Capture the cell that displays the provided text and extract its (x, y) central coordinate. 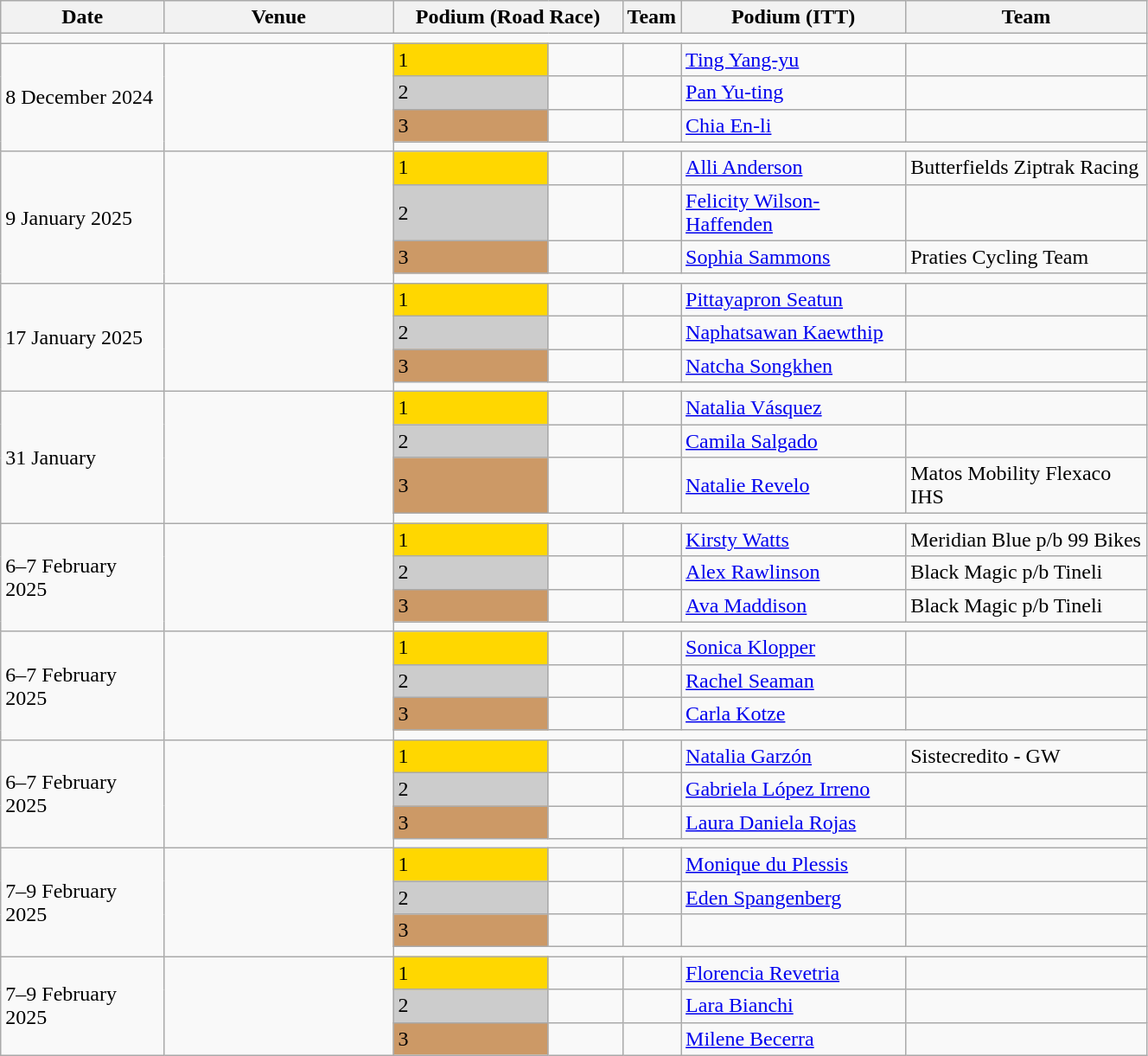
Camila Salgado (794, 441)
Sophia Sammons (794, 257)
9 January 2025 (83, 217)
Florencia Revetria (794, 973)
8 December 2024 (83, 97)
Alli Anderson (794, 168)
Kirsty Watts (794, 540)
17 January 2025 (83, 337)
Chia En-li (794, 125)
Matos Mobility Flexaco IHS (1027, 486)
Butterfields Ziptrak Racing (1027, 168)
Monique du Plessis (794, 865)
Eden Spangenberg (794, 898)
Rachel Seaman (794, 681)
Lara Bianchi (794, 1006)
Natcha Songkhen (794, 366)
Natalia Vásquez (794, 408)
Gabriela López Irreno (794, 789)
31 January (83, 458)
Meridian Blue p/b 99 Bikes (1027, 540)
Milene Becerra (794, 1039)
Alex Rawlinson (794, 573)
Date (83, 17)
Pittayapron Seatun (794, 299)
Podium (Road Race) (508, 17)
Sistecredito - GW (1027, 756)
Venue (278, 17)
Carla Kotze (794, 714)
Pan Yu-ting (794, 93)
Praties Cycling Team (1027, 257)
Ava Maddison (794, 605)
Natalie Revelo (794, 486)
Natalia Garzón (794, 756)
Podium (ITT) (794, 17)
Ting Yang-yu (794, 60)
Sonica Klopper (794, 648)
Naphatsawan Kaewthip (794, 332)
Laura Daniela Rojas (794, 822)
Felicity Wilson-Haffenden (794, 213)
